Search for the cell housing the specified text and yield its (x, y) center coordinate. 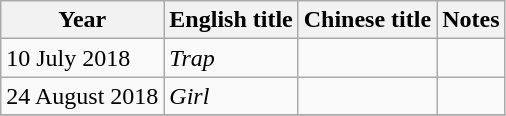
Trap (231, 58)
Year (82, 20)
Girl (231, 96)
Chinese title (367, 20)
10 July 2018 (82, 58)
English title (231, 20)
Notes (471, 20)
24 August 2018 (82, 96)
